Find where the given text appears and provide that cell's center as [X, Y] coordinate. 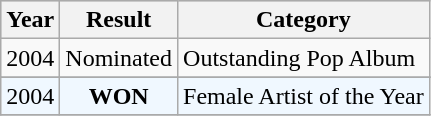
Nominated [119, 58]
Female Artist of the Year [304, 96]
WON [119, 96]
Year [30, 20]
Category [304, 20]
Outstanding Pop Album [304, 58]
Result [119, 20]
